Detect which cell encompasses the target text, then output its (X, Y) center coordinate. 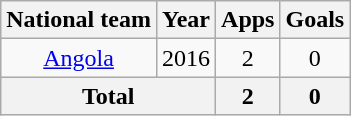
Apps (248, 20)
2016 (186, 58)
Goals (315, 20)
Year (186, 20)
Angola (79, 58)
National team (79, 20)
Total (108, 96)
